Find where the given text appears and provide that cell's center as (X, Y) coordinate. 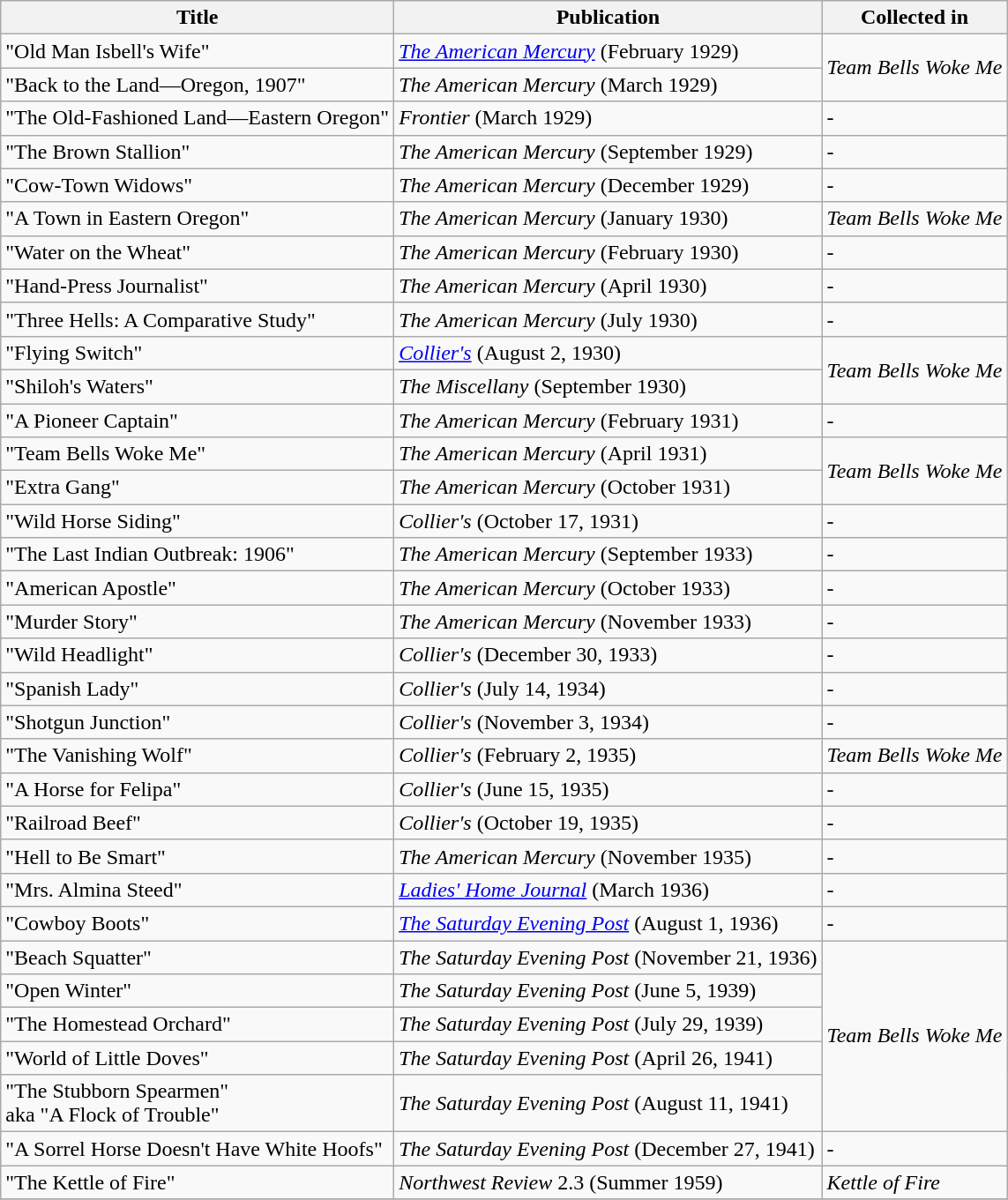
"Flying Switch" (198, 353)
"Cowboy Boots" (198, 923)
Collier's (June 15, 1935) (609, 789)
Collected in (915, 18)
The Saturday Evening Post (August 1, 1936) (609, 923)
The American Mercury (October 1931) (609, 488)
"Railroad Beef" (198, 823)
Frontier (March 1929) (609, 118)
"The Old-Fashioned Land—Eastern Oregon" (198, 118)
Collier's (October 19, 1935) (609, 823)
Collier's (August 2, 1930) (609, 353)
The Saturday Evening Post (December 27, 1941) (609, 1149)
The American Mercury (September 1929) (609, 152)
"Hand-Press Journalist" (198, 286)
The American Mercury (April 1930) (609, 286)
Title (198, 18)
Collier's (February 2, 1935) (609, 756)
"The Brown Stallion" (198, 152)
The Saturday Evening Post (November 21, 1936) (609, 957)
"A Horse for Felipa" (198, 789)
"A Pioneer Captain" (198, 421)
Publication (609, 18)
The American Mercury (April 1931) (609, 454)
"Beach Squatter" (198, 957)
"American Apostle" (198, 588)
"Back to the Land—Oregon, 1907" (198, 85)
Northwest Review 2.3 (Summer 1959) (609, 1182)
The Saturday Evening Post (June 5, 1939) (609, 991)
The American Mercury (March 1929) (609, 85)
"Wild Horse Siding" (198, 521)
Kettle of Fire (915, 1182)
The Saturday Evening Post (August 11, 1941) (609, 1104)
"The Last Indian Outbreak: 1906" (198, 555)
"Three Hells: A Comparative Study" (198, 319)
The American Mercury (February 1930) (609, 252)
Ladies' Home Journal (March 1936) (609, 890)
Collier's (December 30, 1933) (609, 655)
"Team Bells Woke Me" (198, 454)
"Old Man Isbell's Wife" (198, 51)
The American Mercury (February 1931) (609, 421)
"The Vanishing Wolf" (198, 756)
"The Homestead Orchard" (198, 1025)
"Mrs. Almina Steed" (198, 890)
The American Mercury (July 1930) (609, 319)
Collier's (November 3, 1934) (609, 722)
"Murder Story" (198, 622)
The American Mercury (October 1933) (609, 588)
"Shiloh's Waters" (198, 386)
The Saturday Evening Post (July 29, 1939) (609, 1025)
The American Mercury (November 1935) (609, 856)
"The Kettle of Fire" (198, 1182)
"Water on the Wheat" (198, 252)
"The Stubborn Spearmen"aka "A Flock of Trouble" (198, 1104)
The Miscellany (September 1930) (609, 386)
"A Town in Eastern Oregon" (198, 219)
"A Sorrel Horse Doesn't Have White Hoofs" (198, 1149)
The American Mercury (February 1929) (609, 51)
Collier's (July 14, 1934) (609, 689)
The Saturday Evening Post (April 26, 1941) (609, 1058)
"World of Little Doves" (198, 1058)
"Extra Gang" (198, 488)
"Wild Headlight" (198, 655)
"Hell to Be Smart" (198, 856)
The American Mercury (November 1933) (609, 622)
The American Mercury (September 1933) (609, 555)
"Open Winter" (198, 991)
"Shotgun Junction" (198, 722)
Collier's (October 17, 1931) (609, 521)
"Cow-Town Widows" (198, 185)
The American Mercury (January 1930) (609, 219)
The American Mercury (December 1929) (609, 185)
"Spanish Lady" (198, 689)
